Output the (X, Y) coordinate of the center of the cell containing the given text.  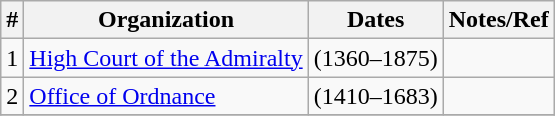
Notes/Ref (498, 20)
1 (12, 58)
2 (12, 96)
# (12, 20)
(1410–1683) (376, 96)
Office of Ordnance (166, 96)
High Court of the Admiralty (166, 58)
Dates (376, 20)
Organization (166, 20)
(1360–1875) (376, 58)
